Provide the (x, y) coordinate of the cell's center where the given text is located.  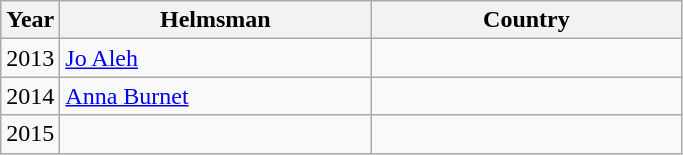
Year (30, 20)
2015 (30, 134)
Helmsman (216, 20)
Country (526, 20)
Jo Aleh (216, 58)
Anna Burnet (216, 96)
2013 (30, 58)
2014 (30, 96)
